From the cell containing the given text, extract its center point as (x, y) coordinate. 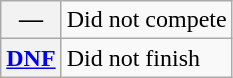
DNF (31, 58)
Did not compete (146, 20)
Did not finish (146, 58)
— (31, 20)
